Capture the cell that displays the provided text and extract its (x, y) central coordinate. 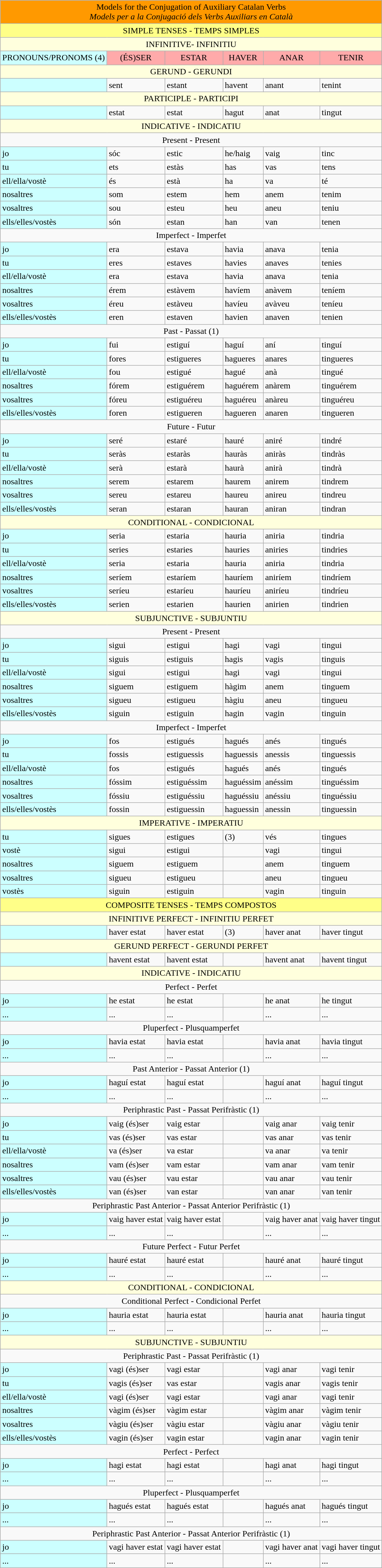
estigueren (194, 413)
estaré (194, 440)
haguí (243, 345)
Perfect - Perfet (191, 987)
vagi haver tingut (351, 1547)
havent anat (292, 960)
hauré tingut (351, 1260)
tingué (351, 372)
vagis tenir (351, 1383)
havíem (243, 290)
haguessis (243, 755)
hagi tingut (351, 1465)
estaran (194, 509)
anéssim (292, 782)
estaríeu (194, 591)
tindrem (351, 481)
aní (292, 345)
havies (243, 263)
vàgiu tenir (351, 1424)
esteu (194, 208)
vagin anar (292, 1438)
haguéssiu (243, 795)
estaven (194, 317)
anant (292, 85)
estarà (194, 468)
haguéreu (243, 400)
vau anar (292, 1178)
tinguéssiu (351, 795)
tingut (351, 112)
va (292, 181)
tinguessin (351, 809)
Future - Futur (191, 427)
vagi haver anat (292, 1547)
hagués tingut (351, 1506)
vam estar (194, 1165)
haguí tingut (351, 1083)
tindràs (351, 454)
tindran (351, 509)
hagueren (243, 413)
fou (136, 372)
vaig (és)ser (136, 1124)
estiguéreu (194, 400)
estàveu (194, 304)
tenim (351, 195)
anireu (292, 495)
aniràs (292, 454)
eres (136, 263)
aniríeu (292, 591)
està (194, 181)
tindré (351, 440)
vagin tenir (351, 1438)
haver tingut (351, 932)
havent tingut (351, 960)
he anat (292, 1000)
anaves (292, 263)
anirien (292, 604)
vaig estar (194, 1124)
estigueres (194, 358)
tinc (351, 153)
tinguí (351, 345)
seríeu (136, 591)
estaves (194, 263)
fóreu (136, 400)
Perfect - Perfect (191, 1451)
avàveu (292, 304)
anirem (292, 481)
Future Perfect - Futur Perfet (191, 1246)
anaven (292, 317)
anà (292, 372)
va tenir (351, 1151)
ets (136, 167)
som (136, 195)
va anar (292, 1151)
haurem (243, 481)
vas (és)ser (136, 1137)
estaràs (194, 454)
tindreu (351, 495)
Past - Passat (1) (191, 331)
SIMPLE TENSES - TEMPS SIMPLES (191, 31)
hàgim (243, 686)
foren (136, 413)
és (136, 181)
vagis (292, 659)
estaries (194, 550)
tenies (351, 263)
estiguí (194, 345)
tingueren (351, 413)
tinguéssim (351, 782)
hagut (243, 112)
eren (136, 317)
seré (136, 440)
estigué (194, 372)
havia anat (292, 1041)
hàgiu (243, 700)
haguí anat (292, 1083)
teníem (351, 290)
tinguis (351, 659)
tenint (351, 85)
estigues (194, 837)
vés (292, 837)
tindrà (351, 468)
vàgiu estar (194, 1424)
hauríeu (243, 591)
PARTICIPLE - PARTICIPI (191, 99)
tens (351, 167)
sereu (136, 495)
estiguéssim (194, 782)
sigues (136, 837)
va (és)ser (136, 1151)
anàreu (292, 400)
has (243, 167)
vàgim (és)ser (136, 1410)
hauran (243, 509)
van anar (292, 1192)
éreu (136, 304)
hagi anat (292, 1465)
vam tenir (351, 1165)
estiguis (194, 659)
he/haig (243, 153)
són (136, 222)
estiguéssiu (194, 795)
haureu (243, 495)
heu (243, 208)
fores (136, 358)
vas anar (292, 1137)
vàgim tenir (351, 1410)
hauria anat (292, 1315)
ANAR (292, 58)
tenien (351, 317)
vàgiu anar (292, 1424)
sent (136, 85)
serien (136, 604)
vaig haver tingut (351, 1219)
anaren (292, 413)
anat (292, 112)
TENIR (351, 58)
anéssiu (292, 795)
siguis (136, 659)
havia tingut (351, 1041)
INFINITIVE- INFINITIU (191, 44)
he tingut (351, 1000)
tinguéreu (351, 400)
teniu (351, 208)
vau (és)ser (136, 1178)
havíeu (243, 304)
estant (194, 85)
tinguessis (351, 755)
vostè (54, 850)
anessis (292, 755)
aniries (292, 550)
hauríem (243, 577)
fossis (136, 755)
vaig (292, 153)
van (és)ser (136, 1192)
vas tenir (351, 1137)
vagin (és)ser (136, 1438)
érem (136, 290)
anares (292, 358)
anàrem (292, 386)
fórem (136, 386)
haguérem (243, 386)
vàgiu (és)ser (136, 1424)
vam (és)ser (136, 1165)
seràs (136, 454)
vau estar (194, 1178)
seríem (136, 577)
vaig tenir (351, 1124)
hauria tingut (351, 1315)
vagin estar (194, 1438)
haguessin (243, 809)
estarien (194, 604)
vam anar (292, 1165)
vagis (és)ser (136, 1383)
ESTAR (194, 58)
GERUND PERFECT - GERUNDI PERFET (191, 946)
(ÉS)SER (136, 58)
hagués anat (292, 1506)
aniré (292, 440)
hauré (243, 440)
hauré anat (292, 1260)
anàvem (292, 290)
tindries (351, 550)
va estar (194, 1151)
estàvem (194, 290)
series (136, 550)
seran (136, 509)
hagin (243, 714)
van estar (194, 1192)
estan (194, 222)
han (243, 222)
vas (292, 167)
serà (136, 468)
fóssiu (136, 795)
fossin (136, 809)
anirà (292, 468)
tinguérem (351, 386)
vostès (54, 891)
vau tenir (351, 1178)
estic (194, 153)
tenen (351, 222)
hagueres (243, 358)
haurien (243, 604)
fóssim (136, 782)
té (351, 181)
vaig haver anat (292, 1219)
tindríem (351, 577)
vaig anar (292, 1124)
sou (136, 208)
IMPERATIVE - IMPERATIU (191, 823)
estiguessin (194, 809)
serem (136, 481)
aniran (292, 509)
havien (243, 317)
sóc (136, 153)
fui (136, 345)
vàgim anar (292, 1410)
Conditional Perfect - Condicional Perfet (191, 1301)
havent (243, 85)
tingueres (351, 358)
Past Anterior - Passat Anterior (1) (191, 1069)
van tenir (351, 1192)
vagis anar (292, 1383)
tindrien (351, 604)
PRONOUNS/PRONOMS (4) (54, 58)
COMPOSITE TENSES - TEMPS COMPOSTOS (191, 905)
hagué (243, 372)
hauries (243, 550)
hauràs (243, 454)
haurà (243, 468)
hagis (243, 659)
tindríeu (351, 591)
haver anat (292, 932)
estiguérem (194, 386)
van (292, 222)
estem (194, 195)
estaríem (194, 577)
GERUND - GERUNDI (191, 71)
teníeu (351, 304)
estiguessis (194, 755)
Models for the Conjugation of Auxiliary Catalan VerbsModels per a la Conjugació dels Verbs Auxiliars en Català (191, 12)
anessin (292, 809)
haguéssim (243, 782)
tingues (351, 837)
estarem (194, 481)
HAVER (243, 58)
ha (243, 181)
estàs (194, 167)
INFINITIVE PERFECT - INFINITIU PERFET (191, 919)
aniríem (292, 577)
estareu (194, 495)
hem (243, 195)
vàgim estar (194, 1410)
